Scan for the cell matching the given text and deliver its (x, y) coordinate at center. 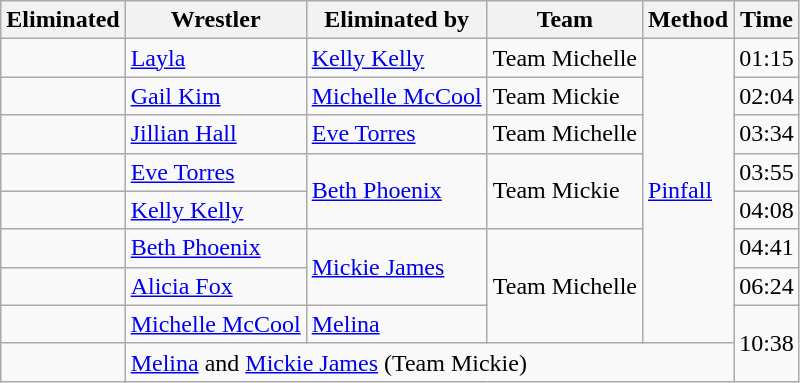
Method (688, 20)
Melina and Mickie James (Team Mickie) (429, 362)
10:38 (767, 343)
Pinfall (688, 191)
01:15 (767, 58)
Time (767, 20)
Eliminated (63, 20)
Gail Kim (216, 96)
Wrestler (216, 20)
06:24 (767, 286)
Jillian Hall (216, 134)
Team (564, 20)
03:34 (767, 134)
Melina (396, 324)
04:08 (767, 210)
02:04 (767, 96)
Mickie James (396, 267)
03:55 (767, 172)
04:41 (767, 248)
Alicia Fox (216, 286)
Layla (216, 58)
Eliminated by (396, 20)
